For the text-containing cell, return its midpoint in (X, Y) coordinate format. 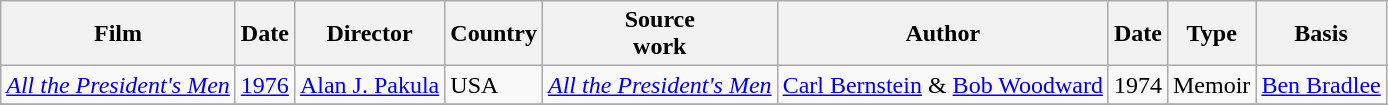
Memoir (1211, 85)
USA (494, 85)
Type (1211, 34)
Author (942, 34)
Ben Bradlee (1321, 85)
1976 (264, 85)
Country (494, 34)
1974 (1138, 85)
Alan J. Pakula (369, 85)
Film (118, 34)
Director (369, 34)
Basis (1321, 34)
Carl Bernstein & Bob Woodward (942, 85)
Sourcework (660, 34)
